Detect which cell encompasses the target text, then output its (X, Y) center coordinate. 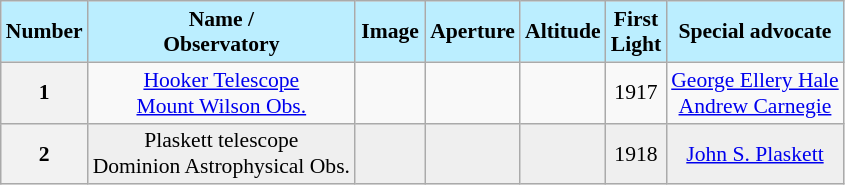
2 (44, 154)
Special advocate (755, 32)
Aperture (472, 32)
Image (390, 32)
Plaskett telescope Dominion Astrophysical Obs. (222, 154)
John S. Plaskett (755, 154)
1 (44, 92)
Name / Observatory (222, 32)
Altitude (563, 32)
Number (44, 32)
First Light (636, 32)
George Ellery Hale Andrew Carnegie (755, 92)
1918 (636, 154)
Hooker Telescope Mount Wilson Obs. (222, 92)
1917 (636, 92)
